Extract the (X, Y) coordinate from the center of the cell holding the provided text.  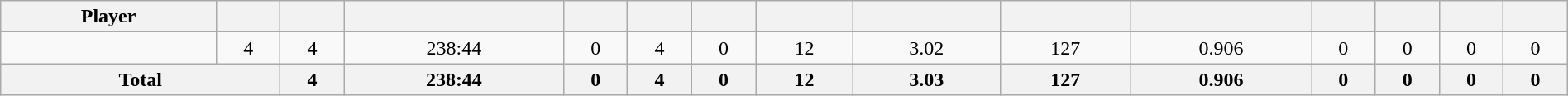
Total (141, 79)
3.02 (926, 48)
Player (109, 17)
3.03 (926, 79)
